For the text-containing cell, return its midpoint in [X, Y] coordinate format. 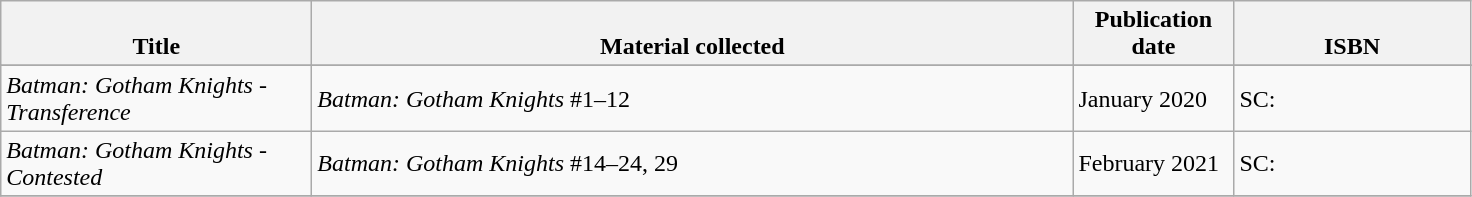
Batman: Gotham Knights - Transference [156, 98]
February 2021 [1154, 164]
ISBN [1352, 34]
Batman: Gotham Knights #1–12 [692, 98]
Material collected [692, 34]
Title [156, 34]
Publication date [1154, 34]
January 2020 [1154, 98]
Batman: Gotham Knights #14–24, 29 [692, 164]
Batman: Gotham Knights - Contested [156, 164]
